Return the (x, y) coordinate for the center point of the cell that contains the specified text.  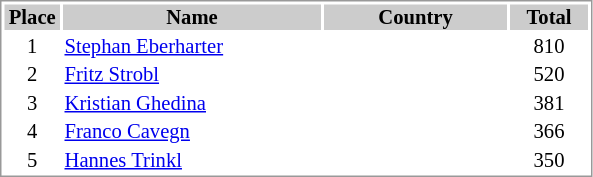
1 (32, 46)
Kristian Ghedina (192, 103)
Country (416, 17)
3 (32, 103)
Name (192, 17)
520 (549, 75)
350 (549, 160)
Franco Cavegn (192, 131)
Total (549, 17)
366 (549, 131)
Fritz Strobl (192, 75)
5 (32, 160)
2 (32, 75)
381 (549, 103)
Stephan Eberharter (192, 46)
4 (32, 131)
810 (549, 46)
Hannes Trinkl (192, 160)
Place (32, 17)
